For the text-containing cell, return its midpoint in (x, y) coordinate format. 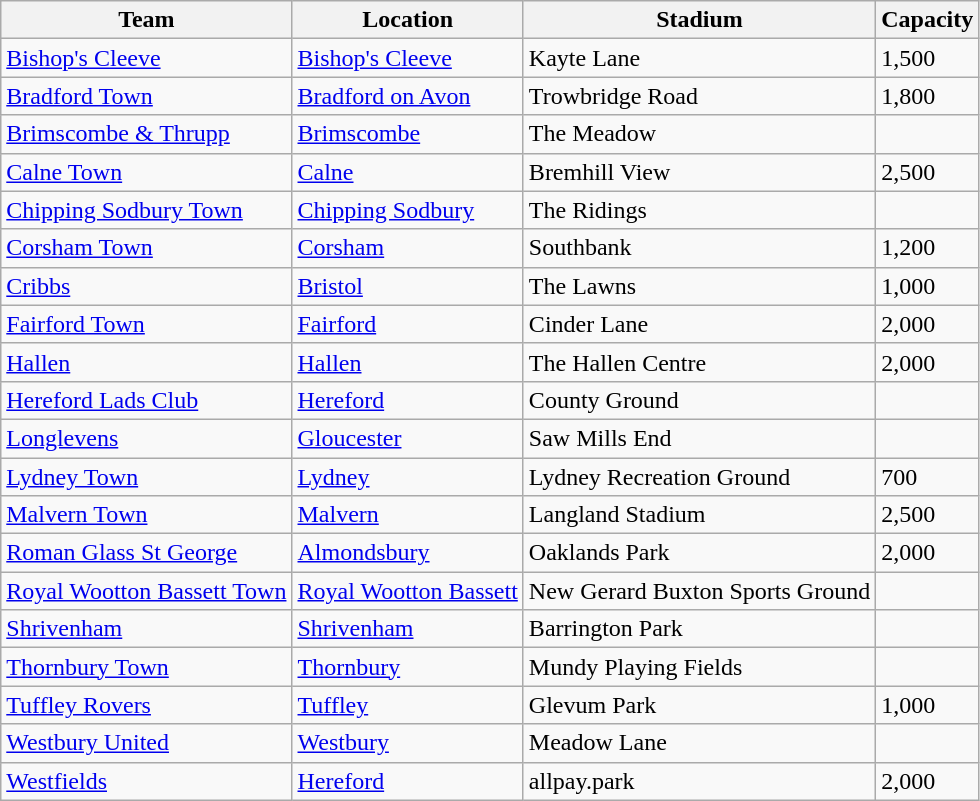
The Meadow (699, 134)
Trowbridge Road (699, 96)
Lydney Town (146, 477)
Lydney Recreation Ground (699, 477)
Corsham (408, 248)
Bradford Town (146, 96)
Calne (408, 172)
New Gerard Buxton Sports Ground (699, 591)
Almondsbury (408, 553)
Southbank (699, 248)
Glevum Park (699, 705)
Fairford (408, 324)
The Ridings (699, 210)
The Hallen Centre (699, 362)
Longlevens (146, 438)
Calne Town (146, 172)
1,200 (928, 248)
Fairford Town (146, 324)
Langland Stadium (699, 515)
Cinder Lane (699, 324)
1,800 (928, 96)
Bradford on Avon (408, 96)
Saw Mills End (699, 438)
Location (408, 20)
Hereford Lads Club (146, 400)
Chipping Sodbury (408, 210)
Bristol (408, 286)
Thornbury Town (146, 667)
Malvern Town (146, 515)
Corsham Town (146, 248)
Westfields (146, 781)
County Ground (699, 400)
Tuffley Rovers (146, 705)
1,500 (928, 58)
Barrington Park (699, 629)
Thornbury (408, 667)
Gloucester (408, 438)
Westbury (408, 743)
Lydney (408, 477)
Kayte Lane (699, 58)
Royal Wootton Bassett (408, 591)
Brimscombe (408, 134)
Malvern (408, 515)
Chipping Sodbury Town (146, 210)
Westbury United (146, 743)
Team (146, 20)
Royal Wootton Bassett Town (146, 591)
allpay.park (699, 781)
The Lawns (699, 286)
Tuffley (408, 705)
Cribbs (146, 286)
Oaklands Park (699, 553)
Roman Glass St George (146, 553)
Meadow Lane (699, 743)
Bremhill View (699, 172)
Stadium (699, 20)
Mundy Playing Fields (699, 667)
700 (928, 477)
Brimscombe & Thrupp (146, 134)
Capacity (928, 20)
